Determine the (X, Y) coordinate at the center of the cell enclosing the given text.  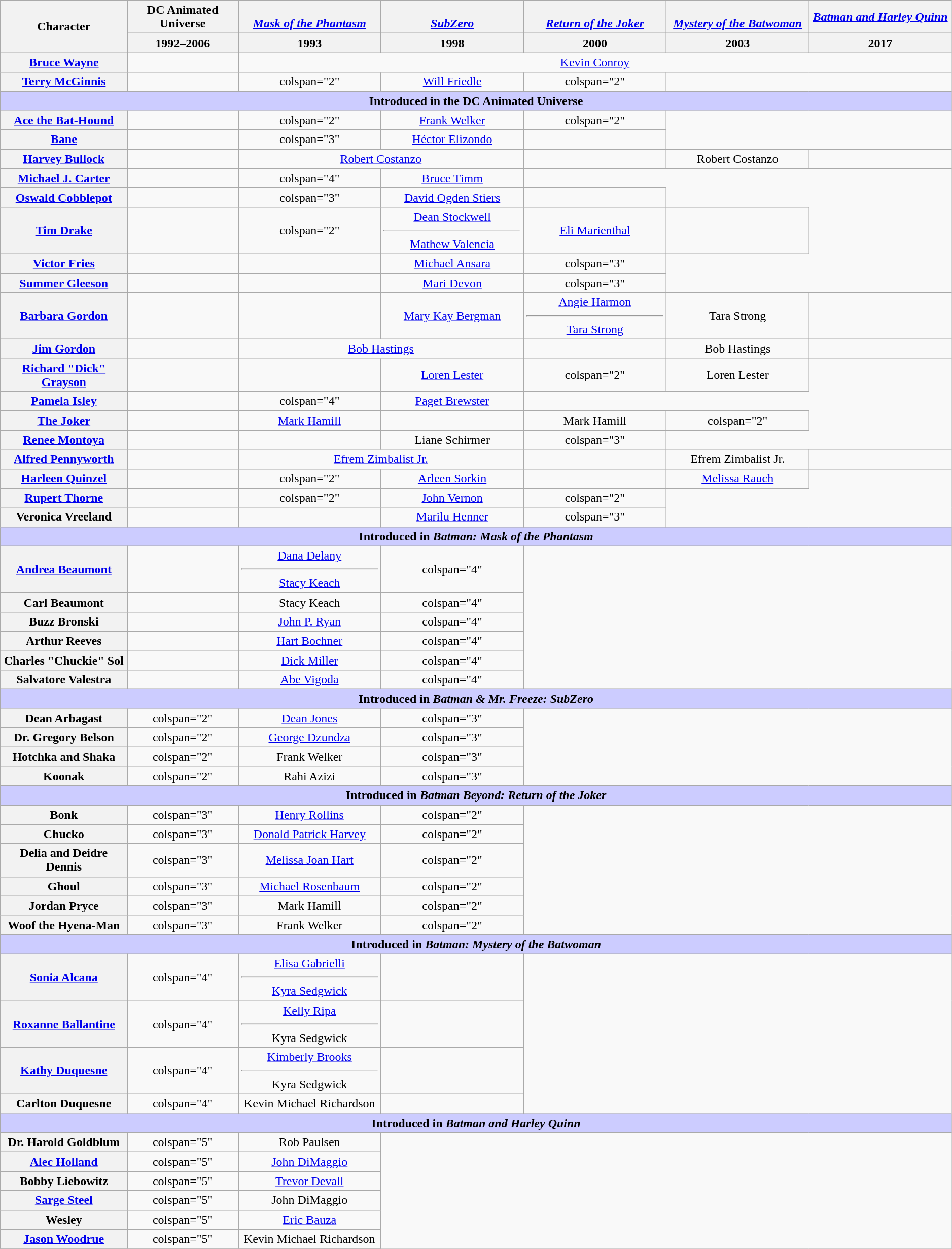
Summer Gleeson (64, 283)
Héctor Elizondo (452, 140)
Mari Devon (452, 283)
Jordan Pryce (64, 906)
Andrea Beaumont (64, 569)
Dick Miller (309, 660)
Woof the Hyena-Man (64, 925)
Mary Kay Bergman (452, 316)
John P. Ryan (309, 621)
DC Animated Universe (183, 17)
Dean StockwellMathew Valencia (452, 230)
Ace the Bat-Hound (64, 120)
Melissa Joan Hart (309, 860)
David Ogden Stiers (452, 197)
2000 (594, 43)
Kelly RipaKyra Sedgwick (309, 1024)
Bonk (64, 815)
Rob Paulsen (309, 1142)
Michael J. Carter (64, 178)
1998 (452, 43)
Koonak (64, 776)
Carlton Duquesne (64, 1104)
Alfred Pennyworth (64, 459)
Terry McGinnis (64, 82)
Alec Holland (64, 1162)
Ghoul (64, 886)
Charles "Chuckie" Sol (64, 660)
Introduced in Batman: Mask of the Phantasm (476, 536)
Buzz Bronski (64, 621)
Harleen Quinzel (64, 478)
Richard "Dick" Grayson (64, 375)
Bobby Liebowitz (64, 1181)
Dean Jones (309, 718)
Introduced in Batman Beyond: Return of the Joker (476, 795)
Roxanne Ballantine (64, 1024)
Chucko (64, 834)
Liane Schirmer (452, 440)
Tim Drake (64, 230)
2003 (737, 43)
Kathy Duquesne (64, 1071)
Abe Vigoda (309, 680)
Dean Arbagast (64, 718)
Dr. Gregory Belson (64, 738)
Mystery of the Batwoman (737, 17)
Elisa GabrielliKyra Sedgwick (309, 977)
Hart Bochner (309, 641)
Michael Ansara (452, 263)
John Vernon (452, 498)
Angie HarmonTara Strong (594, 316)
Oswald Cobblepot (64, 197)
Introduced in Batman and Harley Quinn (476, 1123)
Pamela Isley (64, 401)
Bruce Timm (452, 178)
Henry Rollins (309, 815)
Jim Gordon (64, 349)
Kimberly BrooksKyra Sedgwick (309, 1071)
Renee Montoya (64, 440)
Paget Brewster (452, 401)
Hotchka and Shaka (64, 757)
Introduced in the DC Animated Universe (476, 101)
Bruce Wayne (64, 62)
Delia and Deidre Dennis (64, 860)
Donald Patrick Harvey (309, 834)
Carl Beaumont (64, 602)
Rupert Thorne (64, 498)
Stacy Keach (309, 602)
Kevin Conroy (595, 62)
Character (64, 26)
Batman and Harley Quinn (880, 17)
Arthur Reeves (64, 641)
Mask of the Phantasm (309, 17)
Rahi Azizi (309, 776)
Melissa Rauch (737, 478)
Dana DelanyStacy Keach (309, 569)
Sarge Steel (64, 1200)
Harvey Bullock (64, 159)
Introduced in Batman: Mystery of the Batwoman (476, 944)
Trevor Devall (309, 1181)
Michael Rosenbaum (309, 886)
Barbara Gordon (64, 316)
Bane (64, 140)
Marilu Henner (452, 517)
Arleen Sorkin (452, 478)
2017 (880, 43)
Salvatore Valestra (64, 680)
Dr. Harold Goldblum (64, 1142)
Veronica Vreeland (64, 517)
Jason Woodrue (64, 1239)
Will Friedle (452, 82)
Eric Bauza (309, 1220)
Introduced in Batman & Mr. Freeze: SubZero (476, 699)
1992–2006 (183, 43)
Return of the Joker (594, 17)
Tara Strong (737, 316)
The Joker (64, 421)
1993 (309, 43)
Victor Fries (64, 263)
Wesley (64, 1220)
George Dzundza (309, 738)
Eli Marienthal (594, 230)
SubZero (452, 17)
Sonia Alcana (64, 977)
